Return [X, Y] of the center of cell containing provided text 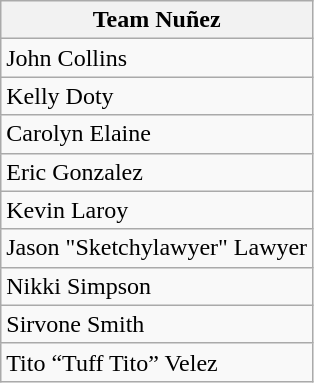
Kevin Laroy [157, 210]
Kelly Doty [157, 96]
Jason "Sketchylawyer" Lawyer [157, 248]
Tito “Tuff Tito” Velez [157, 362]
Carolyn Elaine [157, 134]
Eric Gonzalez [157, 172]
Team Nuñez [157, 20]
Nikki Simpson [157, 286]
John Collins [157, 58]
Sirvone Smith [157, 324]
